Provide the [X, Y] coordinate of the cell's center where the given text is located.  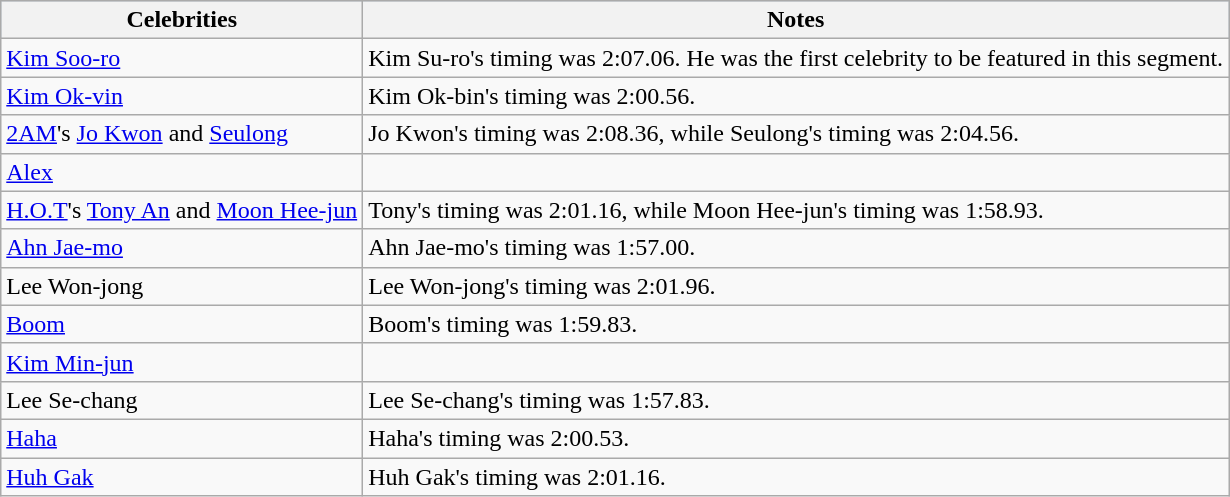
H.O.T's Tony An and Moon Hee-jun [182, 210]
Kim Su-ro's timing was 2:07.06. He was the first celebrity to be featured in this segment. [796, 58]
Kim Ok-bin's timing was 2:00.56. [796, 96]
Jo Kwon's timing was 2:08.36, while Seulong's timing was 2:04.56. [796, 134]
Kim Min-jun [182, 362]
Notes [796, 20]
Boom [182, 324]
Tony's timing was 2:01.16, while Moon Hee-jun's timing was 1:58.93. [796, 210]
Huh Gak's timing was 2:01.16. [796, 477]
Alex [182, 172]
Haha's timing was 2:00.53. [796, 438]
Kim Soo-ro [182, 58]
2AM's Jo Kwon and Seulong [182, 134]
Ahn Jae-mo's timing was 1:57.00. [796, 248]
Celebrities [182, 20]
Lee Se-chang [182, 400]
Boom's timing was 1:59.83. [796, 324]
Kim Ok-vin [182, 96]
Haha [182, 438]
Huh Gak [182, 477]
Lee Won-jong [182, 286]
Ahn Jae-mo [182, 248]
Lee Won-jong's timing was 2:01.96. [796, 286]
Lee Se-chang's timing was 1:57.83. [796, 400]
